Provide the [X, Y] coordinate of the cell's center where the given text is located.  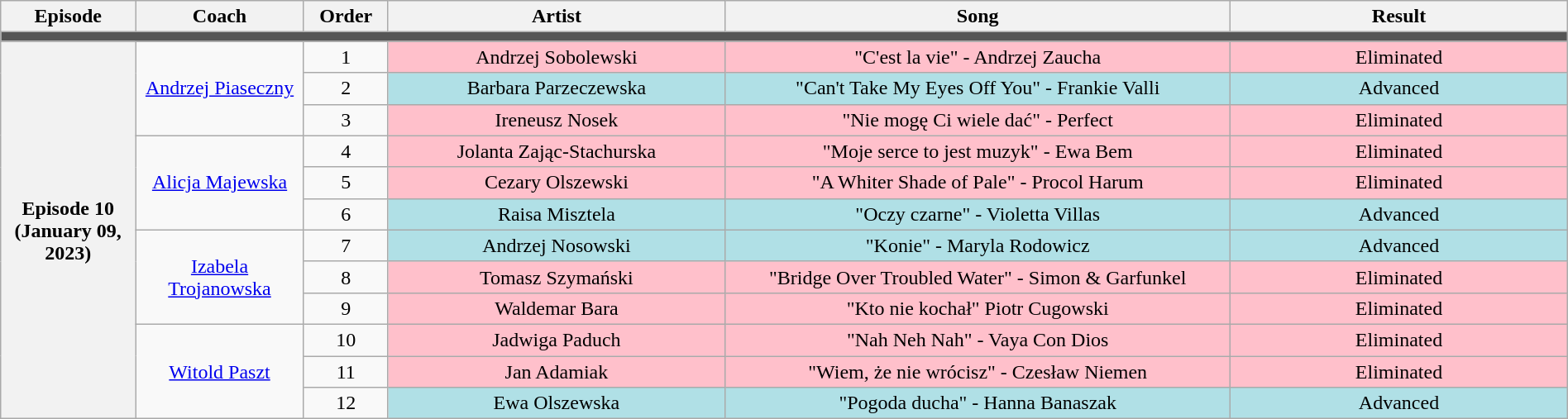
Jolanta Zając-Stachurska [556, 151]
Episode 10 (January 09, 2023) [68, 230]
Jan Adamiak [556, 371]
"Konie" - Maryla Rodowicz [978, 245]
Witold Paszt [220, 371]
Raisa Misztela [556, 214]
Andrzej Sobolewski [556, 57]
Andrzej Nosowski [556, 245]
"A Whiter Shade of Pale" - Procol Harum [978, 183]
12 [346, 403]
Andrzej Piaseczny [220, 88]
Episode [68, 17]
10 [346, 340]
Tomasz Szymański [556, 277]
"Can't Take My Eyes Off You" - Frankie Valli [978, 88]
"Nah Neh Nah" - Vaya Con Dios [978, 340]
9 [346, 308]
Song [978, 17]
Waldemar Bara [556, 308]
3 [346, 120]
"Bridge Over Troubled Water" - Simon & Garfunkel [978, 277]
Cezary Olszewski [556, 183]
"Kto nie kochał" Piotr Cugowski [978, 308]
6 [346, 214]
"Nie mogę Ci wiele dać" - Perfect [978, 120]
Ewa Olszewska [556, 403]
Order [346, 17]
2 [346, 88]
5 [346, 183]
1 [346, 57]
7 [346, 245]
Barbara Parzeczewska [556, 88]
8 [346, 277]
Ireneusz Nosek [556, 120]
Alicja Majewska [220, 183]
Izabela Trojanowska [220, 277]
"C'est la vie" - Andrzej Zaucha [978, 57]
"Pogoda ducha" - Hanna Banaszak [978, 403]
Jadwiga Paduch [556, 340]
Result [1399, 17]
"Oczy czarne" - Violetta Villas [978, 214]
Coach [220, 17]
"Wiem, że nie wrócisz" - Czesław Niemen [978, 371]
11 [346, 371]
"Moje serce to jest muzyk" - Ewa Bem [978, 151]
4 [346, 151]
Artist [556, 17]
